Detect which cell encompasses the target text, then output its (x, y) center coordinate. 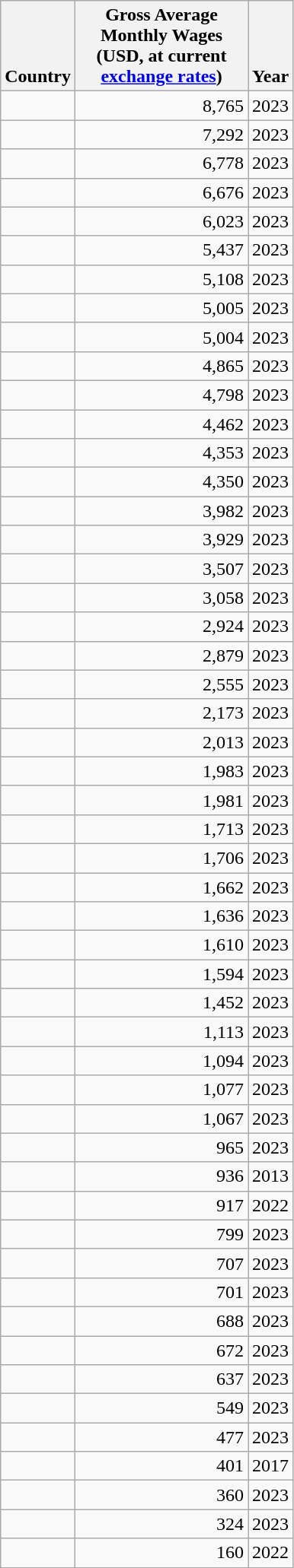
1,452 (161, 1003)
3,507 (161, 569)
324 (161, 1524)
2,173 (161, 713)
917 (161, 1205)
Gross Average Monthly Wages (USD, at current exchange rates) (161, 46)
1,662 (161, 887)
1,610 (161, 945)
4,798 (161, 395)
799 (161, 1234)
1,713 (161, 829)
4,462 (161, 424)
5,004 (161, 337)
160 (161, 1553)
360 (161, 1495)
1,983 (161, 771)
5,437 (161, 250)
701 (161, 1292)
477 (161, 1437)
672 (161, 1350)
5,005 (161, 308)
1,981 (161, 800)
936 (161, 1176)
549 (161, 1408)
8,765 (161, 106)
2,879 (161, 655)
1,594 (161, 974)
Country (38, 46)
401 (161, 1466)
637 (161, 1379)
6,023 (161, 221)
1,706 (161, 858)
2,555 (161, 684)
3,929 (161, 540)
3,982 (161, 511)
707 (161, 1263)
4,353 (161, 453)
1,636 (161, 916)
6,778 (161, 163)
4,865 (161, 366)
2013 (271, 1176)
965 (161, 1147)
Year (271, 46)
2,924 (161, 627)
688 (161, 1321)
1,077 (161, 1090)
2017 (271, 1466)
6,676 (161, 192)
5,108 (161, 279)
4,350 (161, 482)
7,292 (161, 135)
1,094 (161, 1061)
3,058 (161, 598)
1,067 (161, 1119)
2,013 (161, 742)
1,113 (161, 1032)
